Identify which cell holds the provided text, then report its (X, Y) central coordinate. 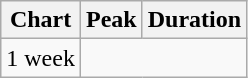
1 week (41, 58)
Chart (41, 20)
Peak (111, 20)
Duration (194, 20)
